Scan for the cell matching the given text and deliver its [X, Y] coordinate at center. 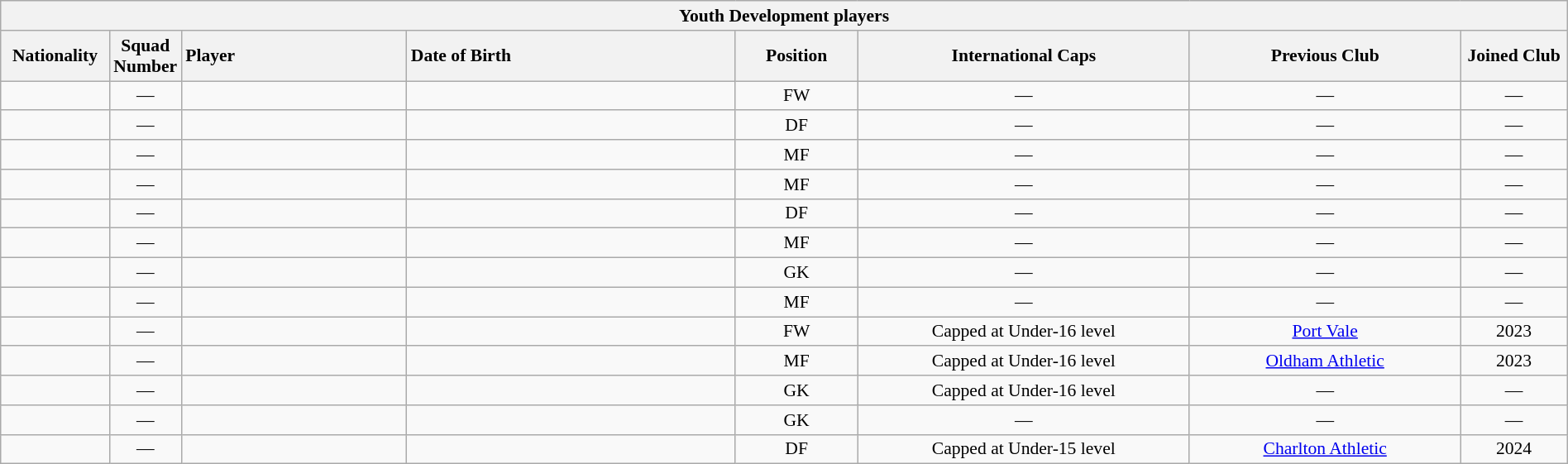
Previous Club [1325, 56]
International Caps [1024, 56]
Oldham Athletic [1325, 361]
Nationality [55, 56]
Squad Number [146, 56]
Capped at Under-15 level [1024, 449]
Position [796, 56]
Port Vale [1325, 332]
Charlton Athletic [1325, 449]
Date of Birth [571, 56]
Joined Club [1513, 56]
Player [294, 56]
Youth Development players [784, 16]
2024 [1513, 449]
